Pinpoint the cell where the given text exists, returning its (X, Y) midpoint coordinate. 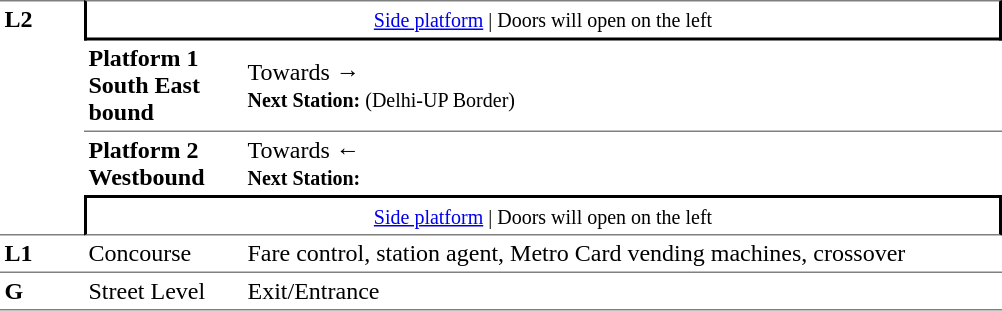
Towards ← Next Station: (622, 164)
Towards → Next Station: (Delhi-UP Border) (622, 86)
G (42, 292)
Exit/Entrance (622, 292)
L2 (42, 118)
Street Level (164, 292)
Concourse (164, 254)
Platform 2Westbound (164, 164)
Platform 1South East bound (164, 86)
Fare control, station agent, Metro Card vending machines, crossover (622, 254)
L1 (42, 254)
